Output the (x, y) coordinate of the center of the cell containing the given text.  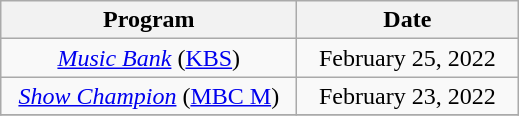
Program (149, 20)
Date (408, 20)
February 23, 2022 (408, 96)
Music Bank (KBS) (149, 58)
February 25, 2022 (408, 58)
Show Champion (MBC M) (149, 96)
